Identify which cell holds the provided text, then report its [X, Y] central coordinate. 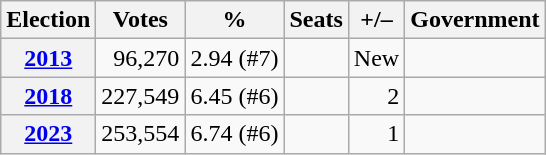
Election [48, 20]
6.45 (#6) [234, 96]
253,554 [140, 134]
227,549 [140, 96]
% [234, 20]
2013 [48, 58]
6.74 (#6) [234, 134]
Government [475, 20]
96,270 [140, 58]
2.94 (#7) [234, 58]
New [376, 58]
2023 [48, 134]
2018 [48, 96]
+/– [376, 20]
1 [376, 134]
Votes [140, 20]
2 [376, 96]
Seats [316, 20]
